Determine the (X, Y) coordinate at the center of the cell enclosing the given text.  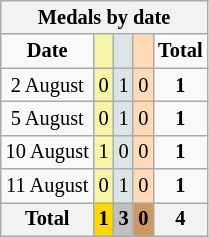
2 August (48, 85)
4 (180, 219)
Date (48, 51)
Medals by date (104, 17)
10 August (48, 152)
3 (124, 219)
11 August (48, 186)
5 August (48, 118)
